Scan for the cell matching the given text and deliver its (X, Y) coordinate at center. 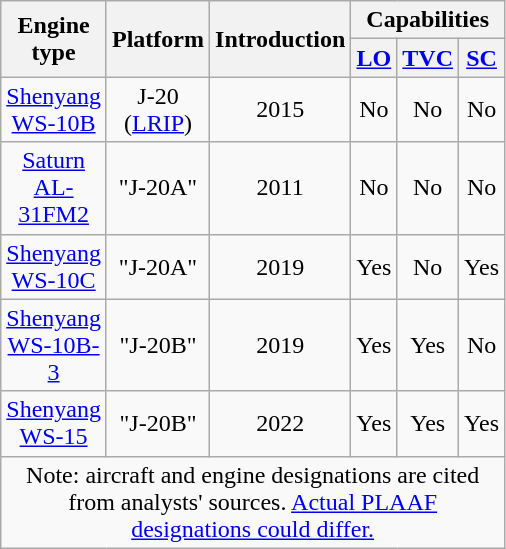
Introduction (280, 39)
LO (374, 58)
2022 (280, 424)
Shenyang WS-10C (54, 266)
SC (482, 58)
Saturn AL-31FM2 (54, 188)
Shenyang WS-15 (54, 424)
Shenyang WS-10B (54, 110)
Engine type (54, 39)
Shenyang WS-10B-3 (54, 345)
TVC (428, 58)
2011 (280, 188)
2015 (280, 110)
Platform (158, 39)
J-20 (LRIP) (158, 110)
Capabilities (428, 20)
Note: aircraft and engine designations are cited from analysts' sources. Actual PLAAF designations could differ. (253, 502)
